Identify which cell holds the provided text, then report its [X, Y] central coordinate. 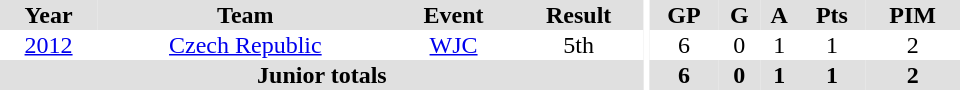
Team [245, 15]
GP [684, 15]
Pts [832, 15]
WJC [454, 45]
A [780, 15]
G [740, 15]
2012 [48, 45]
Event [454, 15]
Junior totals [322, 75]
PIM [912, 15]
Czech Republic [245, 45]
Year [48, 15]
Result [579, 15]
5th [579, 45]
